Return (X, Y) of the center of cell containing provided text 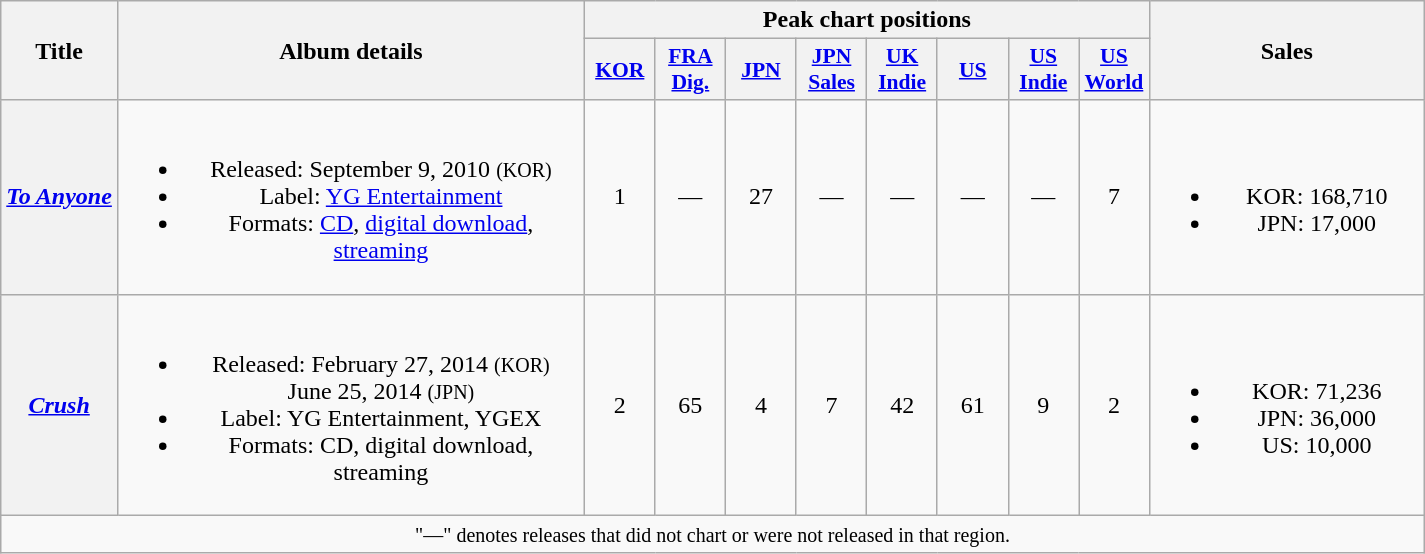
US (972, 70)
Crush (60, 404)
US Indie (1044, 70)
"—" denotes releases that did not chart or were not released in that region. (713, 534)
KOR: 71,236JPN: 36,000US: 10,000 (1286, 404)
Title (60, 50)
61 (972, 404)
27 (762, 197)
1 (620, 197)
USWorld (1114, 70)
Released: February 27, 2014 (KOR)June 25, 2014 (JPN)Label: YG Entertainment, YGEXFormats: CD, digital download, streaming (350, 404)
FRA Dig. (690, 70)
Sales (1286, 50)
UK Indie (902, 70)
4 (762, 404)
To Anyone (60, 197)
65 (690, 404)
JPN Sales (832, 70)
Peak chart positions (866, 20)
JPN (762, 70)
Album details (350, 50)
Released: September 9, 2010 (KOR)Label: YG EntertainmentFormats: CD, digital download, streaming (350, 197)
KOR: 168,710JPN: 17,000 (1286, 197)
KOR (620, 70)
42 (902, 404)
9 (1044, 404)
